Scan for the cell matching the given text and deliver its [x, y] coordinate at center. 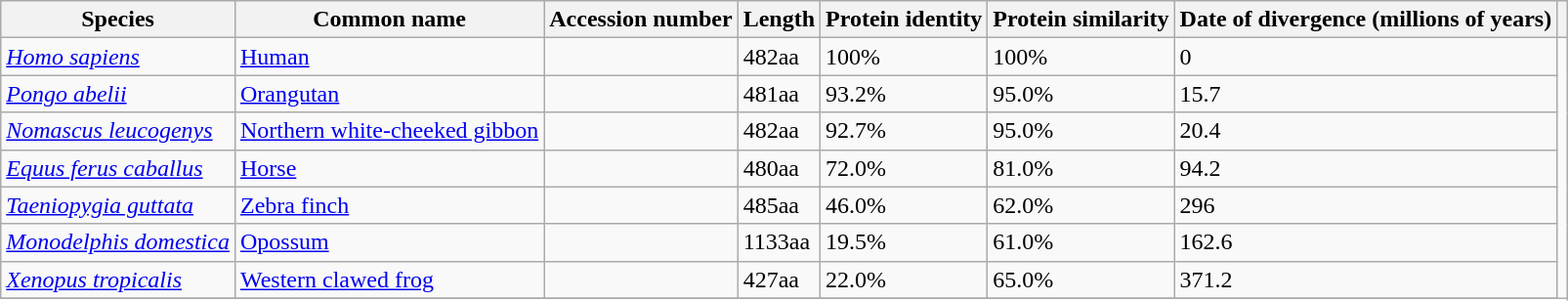
Common name [389, 20]
Zebra finch [389, 205]
Date of divergence (millions of years) [1366, 20]
94.2 [1366, 168]
93.2% [905, 94]
72.0% [905, 168]
Opossum [389, 242]
61.0% [1081, 242]
Protein identity [905, 20]
22.0% [905, 279]
Monodelphis domestica [118, 242]
46.0% [905, 205]
Taeniopygia guttata [118, 205]
Nomascus leucogenys [118, 131]
371.2 [1366, 279]
162.6 [1366, 242]
Human [389, 57]
Protein similarity [1081, 20]
481aa [779, 94]
Equus ferus caballus [118, 168]
Length [779, 20]
480aa [779, 168]
Horse [389, 168]
62.0% [1081, 205]
427aa [779, 279]
Pongo abelii [118, 94]
296 [1366, 205]
81.0% [1081, 168]
19.5% [905, 242]
Species [118, 20]
Xenopus tropicalis [118, 279]
485aa [779, 205]
65.0% [1081, 279]
Homo sapiens [118, 57]
1133aa [779, 242]
Orangutan [389, 94]
Western clawed frog [389, 279]
Northern white-cheeked gibbon [389, 131]
0 [1366, 57]
15.7 [1366, 94]
20.4 [1366, 131]
Accession number [641, 20]
92.7% [905, 131]
